Capture the cell that displays the provided text and extract its [X, Y] central coordinate. 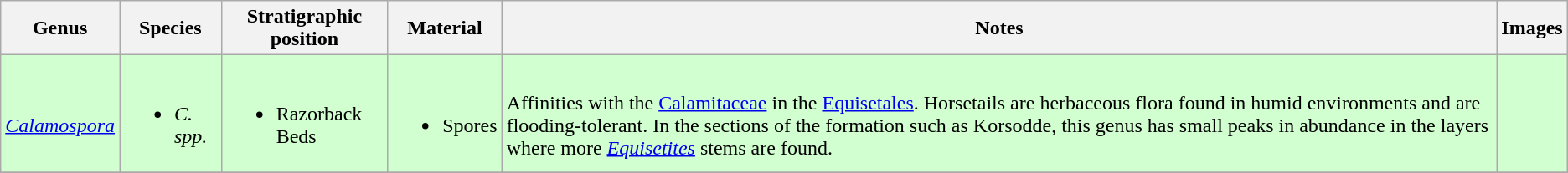
Species [170, 28]
Calamospora [60, 114]
C. spp. [170, 114]
Razorback Beds [305, 114]
Genus [60, 28]
Notes [999, 28]
Material [445, 28]
Spores [445, 114]
Stratigraphic position [305, 28]
Images [1532, 28]
